Search for the cell housing the specified text and yield its [X, Y] center coordinate. 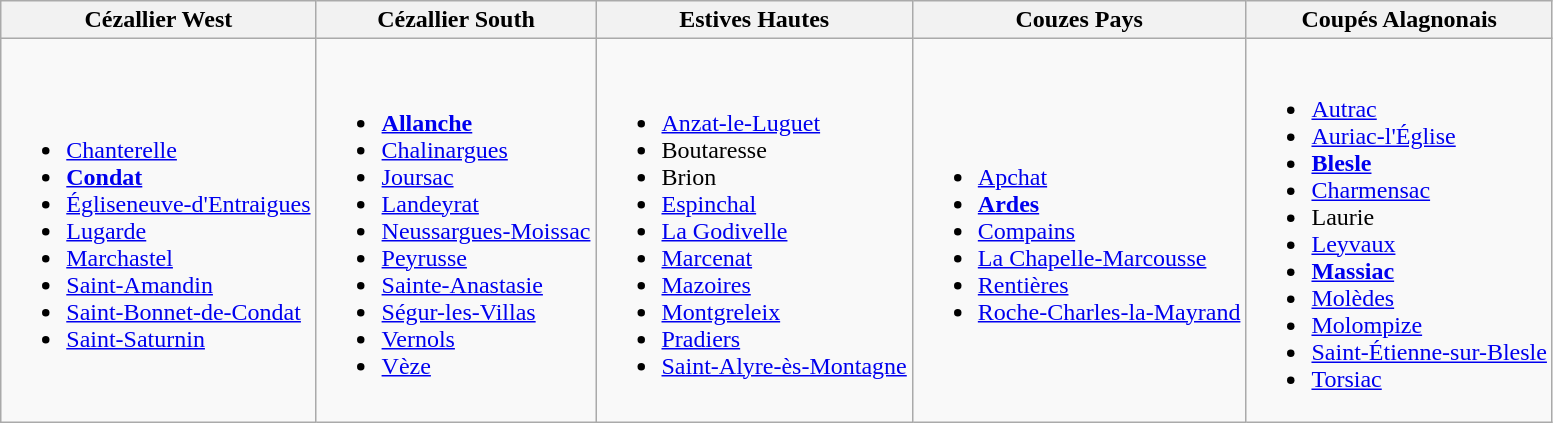
Estives Hautes [754, 20]
AutracAuriac-l'ÉgliseBlesleCharmensacLaurieLeyvauxMassiacMolèdesMolompizeSaint-Étienne-sur-BlesleTorsiac [1400, 230]
AllancheChalinarguesJoursacLandeyratNeussargues-MoissacPeyrusseSainte-AnastasieSégur-les-VillasVernolsVèze [456, 230]
Couzes Pays [1079, 20]
Cézallier West [158, 20]
Anzat-le-LuguetBoutaresseBrionEspinchalLa GodivelleMarcenatMazoiresMontgreleixPradiersSaint-Alyre-ès-Montagne [754, 230]
ApchatArdesCompainsLa Chapelle-MarcousseRentièresRoche-Charles-la-Mayrand [1079, 230]
Coupés Alagnonais [1400, 20]
Cézallier South [456, 20]
ChanterelleCondatÉgliseneuve-d'EntraiguesLugardeMarchastelSaint-AmandinSaint-Bonnet-de-CondatSaint-Saturnin [158, 230]
